Identify which cell holds the provided text, then report its (X, Y) central coordinate. 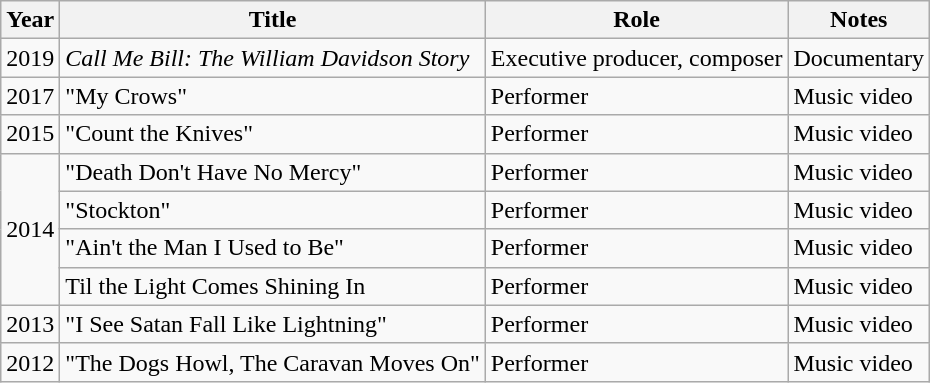
"I See Satan Fall Like Lightning" (272, 324)
2015 (30, 134)
Title (272, 20)
2013 (30, 324)
Executive producer, composer (636, 58)
Role (636, 20)
Call Me Bill: The William Davidson Story (272, 58)
2012 (30, 362)
Year (30, 20)
Documentary (859, 58)
Til the Light Comes Shining In (272, 286)
2019 (30, 58)
Notes (859, 20)
"Stockton" (272, 210)
2017 (30, 96)
"Count the Knives" (272, 134)
"Ain't the Man I Used to Be" (272, 248)
2014 (30, 229)
"Death Don't Have No Mercy" (272, 172)
"My Crows" (272, 96)
"The Dogs Howl, The Caravan Moves On" (272, 362)
